Pinpoint the cell where the given text exists, returning its (x, y) midpoint coordinate. 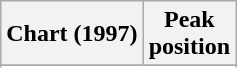
Peakposition (189, 34)
Chart (1997) (72, 34)
